From the cell containing the given text, extract its center point as [x, y] coordinate. 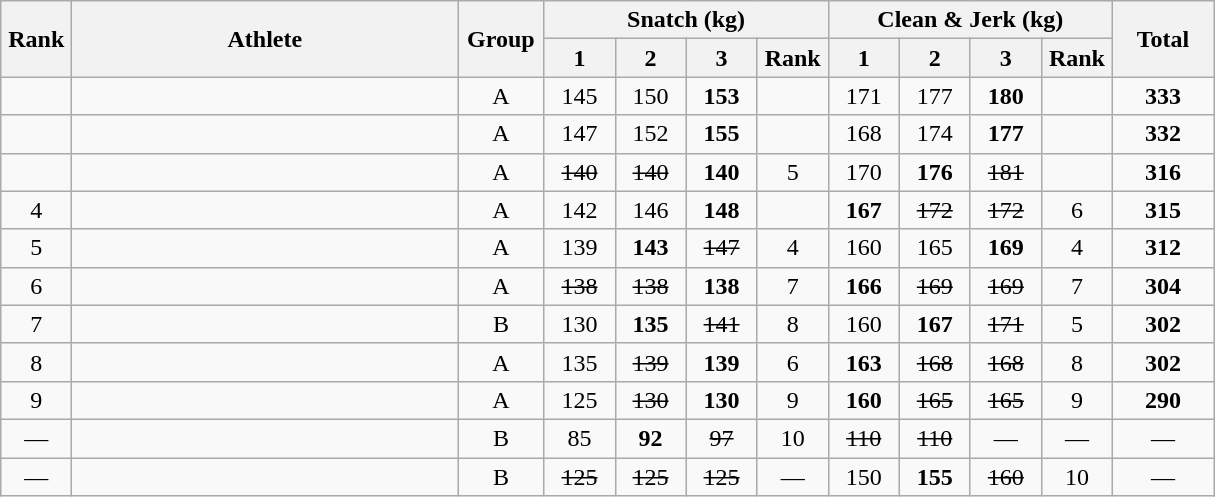
332 [1162, 134]
Athlete [265, 39]
Clean & Jerk (kg) [970, 20]
170 [864, 172]
148 [722, 210]
166 [864, 286]
145 [580, 96]
176 [934, 172]
316 [1162, 172]
315 [1162, 210]
153 [722, 96]
290 [1162, 400]
142 [580, 210]
Total [1162, 39]
152 [650, 134]
180 [1006, 96]
181 [1006, 172]
174 [934, 134]
Group [501, 39]
92 [650, 438]
333 [1162, 96]
163 [864, 362]
146 [650, 210]
97 [722, 438]
141 [722, 324]
Snatch (kg) [686, 20]
143 [650, 248]
312 [1162, 248]
304 [1162, 286]
85 [580, 438]
